Detect which cell encompasses the target text, then output its [x, y] center coordinate. 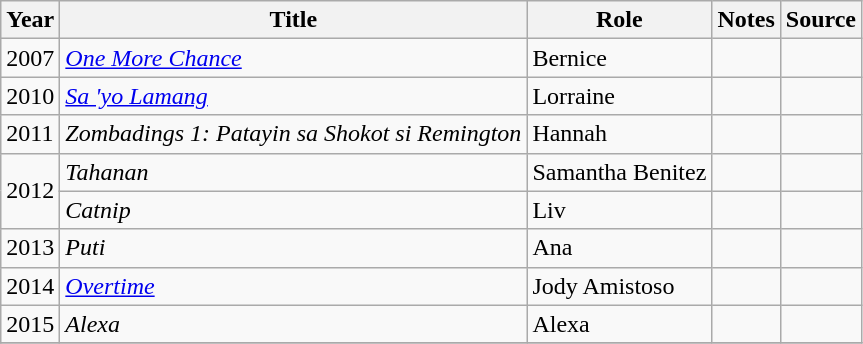
Role [620, 20]
Hannah [620, 134]
2013 [30, 248]
Lorraine [620, 96]
Source [820, 20]
Catnip [294, 210]
Liv [620, 210]
Title [294, 20]
Tahanan [294, 172]
Zombadings 1: Patayin sa Shokot si Remington [294, 134]
Year [30, 20]
Ana [620, 248]
2007 [30, 58]
Overtime [294, 286]
Puti [294, 248]
2015 [30, 324]
2012 [30, 191]
2011 [30, 134]
Sa 'yo Lamang [294, 96]
2014 [30, 286]
Bernice [620, 58]
Notes [746, 20]
Jody Amistoso [620, 286]
2010 [30, 96]
One More Chance [294, 58]
Samantha Benitez [620, 172]
